For the text-containing cell, return its midpoint in (x, y) coordinate format. 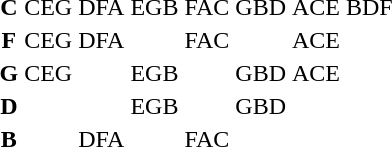
FAC (207, 40)
DFA (102, 40)
